Return [X, Y] of the center of cell containing provided text 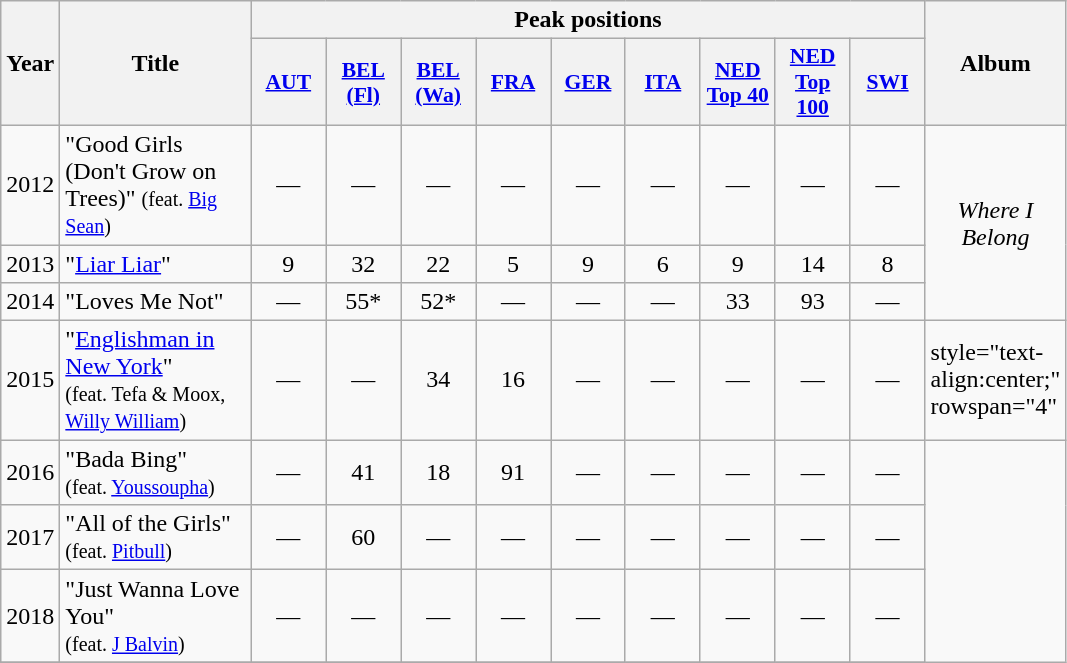
2014 [30, 302]
NED Top 100 [812, 82]
AUT [288, 82]
91 [514, 472]
32 [364, 263]
"Good Girls (Don't Grow on Trees)" (feat. Big Sean) [156, 184]
NED Top 40 [738, 82]
ITA [662, 82]
93 [812, 302]
2013 [30, 263]
6 [662, 263]
2018 [30, 616]
2017 [30, 538]
Album [996, 64]
2015 [30, 380]
BEL (Fl) [364, 82]
"Englishman in New York"(feat. Tefa & Moox, Willy William) [156, 380]
Peak positions [588, 20]
2016 [30, 472]
33 [738, 302]
41 [364, 472]
"Just Wanna Love You" (feat. J Balvin) [156, 616]
55* [364, 302]
14 [812, 263]
"Liar Liar" [156, 263]
16 [514, 380]
22 [438, 263]
"Bada Bing" (feat. Youssoupha) [156, 472]
60 [364, 538]
"Loves Me Not" [156, 302]
FRA [514, 82]
Where I Belong [996, 222]
18 [438, 472]
5 [514, 263]
34 [438, 380]
GER [588, 82]
2012 [30, 184]
style="text-align:center;" rowspan="4" [996, 380]
52* [438, 302]
SWI [888, 82]
8 [888, 263]
Title [156, 64]
Year [30, 64]
BEL (Wa) [438, 82]
"All of the Girls" (feat. Pitbull) [156, 538]
